Return the (x, y) coordinate for the center point of the cell that contains the specified text.  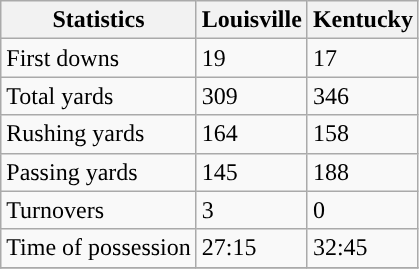
17 (362, 58)
Passing yards (99, 172)
Total yards (99, 96)
Rushing yards (99, 134)
145 (252, 172)
32:45 (362, 248)
3 (252, 210)
Statistics (99, 20)
158 (362, 134)
19 (252, 58)
Turnovers (99, 210)
27:15 (252, 248)
188 (362, 172)
Louisville (252, 20)
Time of possession (99, 248)
0 (362, 210)
Kentucky (362, 20)
346 (362, 96)
309 (252, 96)
First downs (99, 58)
164 (252, 134)
